Capture the cell that displays the provided text and extract its (x, y) central coordinate. 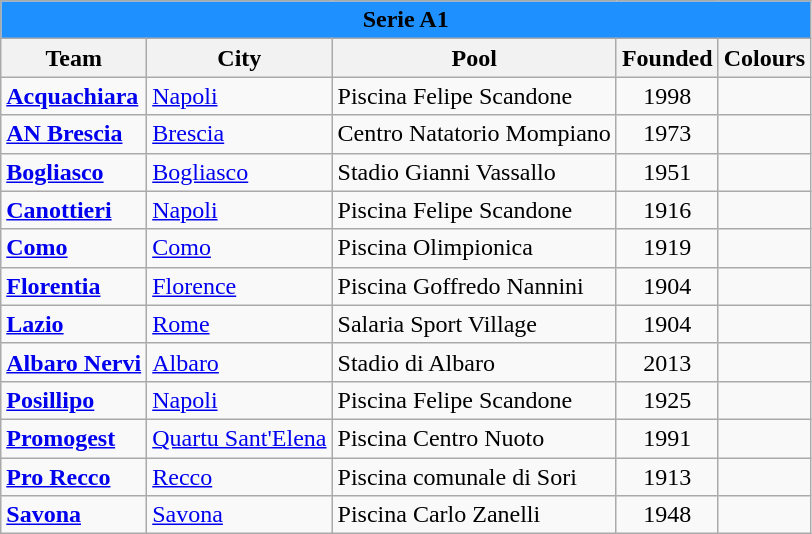
Pro Recco (74, 477)
1913 (667, 477)
Piscina Olimpionica (474, 248)
1951 (667, 172)
Lazio (74, 324)
1916 (667, 210)
Piscina Centro Nuoto (474, 438)
Team (74, 58)
Acquachiara (74, 96)
Salaria Sport Village (474, 324)
Florence (240, 286)
Rome (240, 324)
Founded (667, 58)
Posillipo (74, 400)
1919 (667, 248)
Piscina Goffredo Nannini (474, 286)
City (240, 58)
Centro Natatorio Mompiano (474, 134)
1991 (667, 438)
Stadio di Albaro (474, 362)
1973 (667, 134)
AN Brescia (74, 134)
Promogest (74, 438)
2013 (667, 362)
1925 (667, 400)
Canottieri (74, 210)
Quartu Sant'Elena (240, 438)
Recco (240, 477)
Stadio Gianni Vassallo (474, 172)
Serie A1 (406, 20)
Albaro (240, 362)
Piscina comunale di Sori (474, 477)
Albaro Nervi (74, 362)
Pool (474, 58)
Piscina Carlo Zanelli (474, 515)
1948 (667, 515)
1998 (667, 96)
Colours (764, 58)
Brescia (240, 134)
Florentia (74, 286)
